Determine the (x, y) coordinate at the center of the cell enclosing the given text.  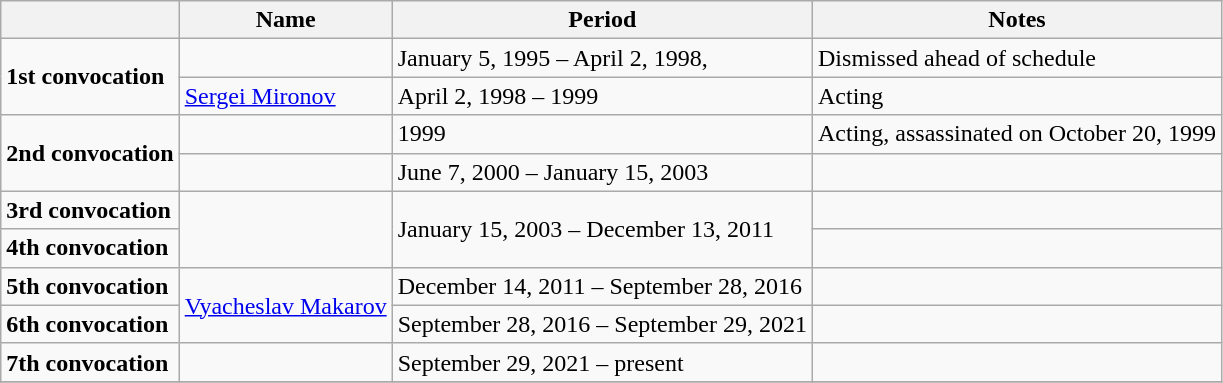
September 29, 2021 – present (602, 362)
2nd convocation (90, 153)
September 28, 2016 – September 29, 2021 (602, 324)
April 2, 1998 – 1999 (602, 96)
December 14, 2011 – September 28, 2016 (602, 286)
Notes (1018, 20)
5th convocation (90, 286)
3rd convocation (90, 210)
Vyacheslav Makarov (286, 305)
June 7, 2000 – January 15, 2003 (602, 172)
Period (602, 20)
January 5, 1995 – April 2, 1998, (602, 58)
7th convocation (90, 362)
6th convocation (90, 324)
January 15, 2003 – December 13, 2011 (602, 229)
1st convocation (90, 77)
Sergei Mironov (286, 96)
Dismissed ahead of schedule (1018, 58)
Acting (1018, 96)
Name (286, 20)
4th convocation (90, 248)
Acting, assassinated on October 20, 1999 (1018, 134)
1999 (602, 134)
